Locate the cell with the specified text and output its (x, y) center coordinate. 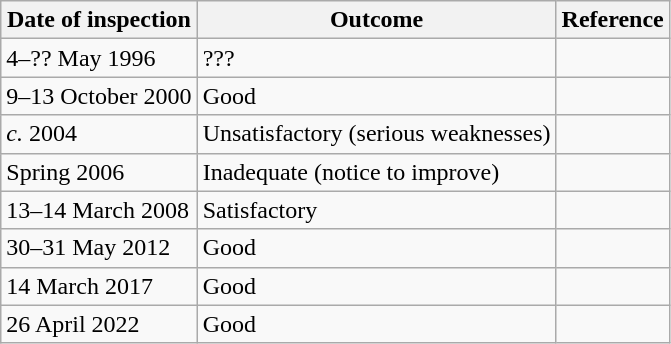
Reference (612, 20)
Unsatisfactory (serious weaknesses) (376, 134)
Date of inspection (99, 20)
??? (376, 58)
4–?? May 1996 (99, 58)
13–14 March 2008 (99, 210)
30–31 May 2012 (99, 248)
Inadequate (notice to improve) (376, 172)
14 March 2017 (99, 286)
26 April 2022 (99, 324)
c. 2004 (99, 134)
Spring 2006 (99, 172)
Outcome (376, 20)
Satisfactory (376, 210)
9–13 October 2000 (99, 96)
